From the cell containing the given text, extract its center point as [X, Y] coordinate. 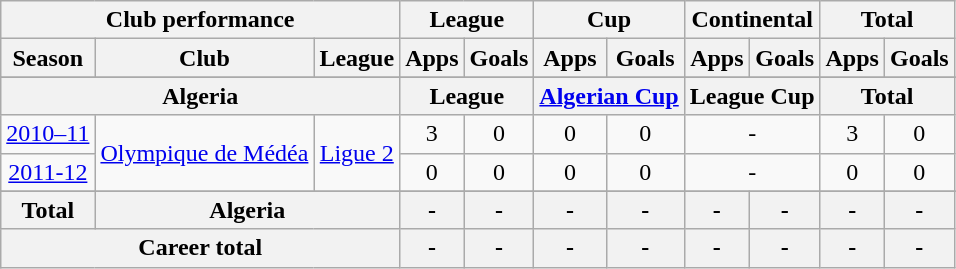
2011-12 [48, 172]
League Cup [752, 96]
Continental [752, 20]
Season [48, 58]
Olympique de Médéa [204, 153]
Career total [200, 248]
2010–11 [48, 134]
Cup [609, 20]
Algerian Cup [609, 96]
Ligue 2 [357, 153]
Club [204, 58]
Club performance [200, 20]
